From the cell containing the given text, extract its center point as (X, Y) coordinate. 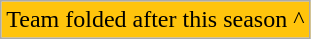
Team folded after this season ^ (156, 20)
